From the cell containing the given text, extract its center point as [x, y] coordinate. 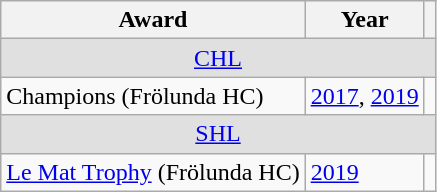
Year [364, 20]
Le Mat Trophy (Frölunda HC) [153, 172]
Champions (Frölunda HC) [153, 96]
SHL [218, 134]
Award [153, 20]
2017, 2019 [364, 96]
2019 [364, 172]
CHL [218, 58]
